From the cell containing the given text, extract its center point as [x, y] coordinate. 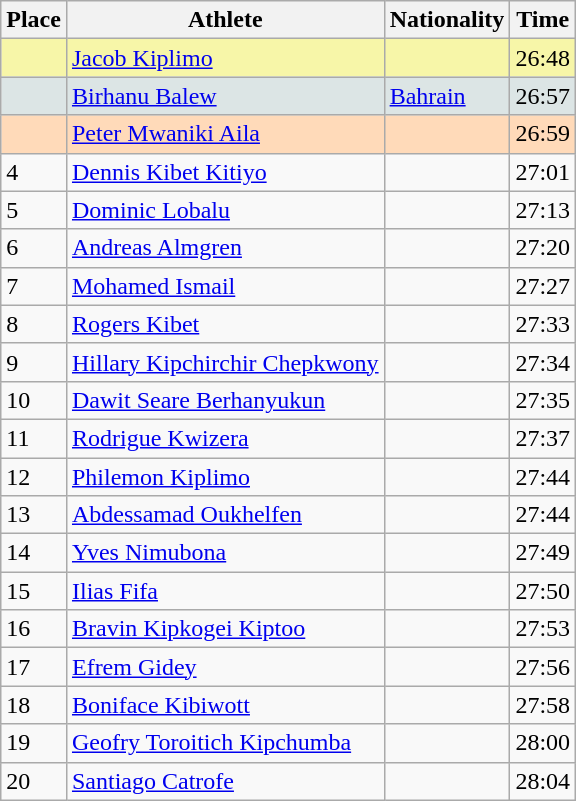
5 [34, 210]
Birhanu Balew [225, 96]
Boniface Kibiwott [225, 705]
27:33 [543, 324]
14 [34, 553]
Hillary Kipchirchir Chepkwony [225, 362]
27:53 [543, 629]
27:50 [543, 591]
Santiago Catrofe [225, 781]
Andreas Almgren [225, 248]
27:49 [543, 553]
27:20 [543, 248]
Athlete [225, 20]
27:56 [543, 667]
7 [34, 286]
10 [34, 400]
Rodrigue Kwizera [225, 438]
12 [34, 477]
Time [543, 20]
16 [34, 629]
Efrem Gidey [225, 667]
Ilias Fifa [225, 591]
15 [34, 591]
Dennis Kibet Kitiyo [225, 172]
Jacob Kiplimo [225, 58]
28:00 [543, 743]
26:59 [543, 134]
18 [34, 705]
Dominic Lobalu [225, 210]
27:35 [543, 400]
27:01 [543, 172]
19 [34, 743]
20 [34, 781]
Peter Mwaniki Aila [225, 134]
27:34 [543, 362]
Nationality [447, 20]
26:57 [543, 96]
Abdessamad Oukhelfen [225, 515]
17 [34, 667]
27:13 [543, 210]
4 [34, 172]
27:37 [543, 438]
26:48 [543, 58]
Bahrain [447, 96]
Place [34, 20]
Mohamed Ismail [225, 286]
Geofry Toroitich Kipchumba [225, 743]
Philemon Kiplimo [225, 477]
27:58 [543, 705]
Dawit Seare Berhanyukun [225, 400]
8 [34, 324]
9 [34, 362]
Rogers Kibet [225, 324]
11 [34, 438]
28:04 [543, 781]
Yves Nimubona [225, 553]
27:27 [543, 286]
6 [34, 248]
Bravin Kipkogei Kiptoo [225, 629]
13 [34, 515]
